Provide the (x, y) coordinate of the cell's center where the given text is located.  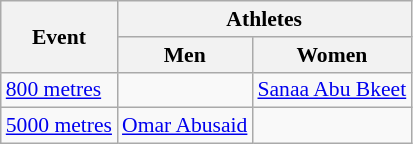
Omar Abusaid (184, 126)
5000 metres (59, 126)
Event (59, 36)
Sanaa Abu Bkeet (332, 90)
800 metres (59, 90)
Athletes (264, 19)
Women (332, 55)
Men (184, 55)
